Search for the cell housing the specified text and yield its [x, y] center coordinate. 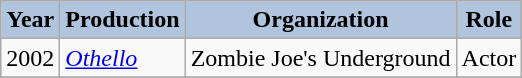
Production [122, 20]
Role [489, 20]
Organization [320, 20]
2002 [30, 58]
Actor [489, 58]
Year [30, 20]
Zombie Joe's Underground [320, 58]
Othello [122, 58]
